Capture the cell that displays the provided text and extract its (X, Y) central coordinate. 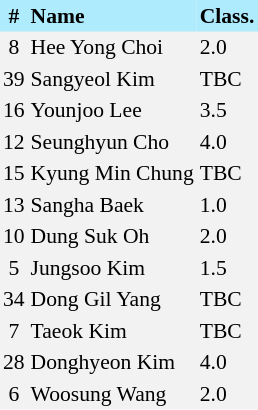
1.5 (228, 268)
7 (14, 331)
Woosung Wang (112, 394)
Seunghyun Cho (112, 142)
6 (14, 394)
Younjoo Lee (112, 110)
13 (14, 205)
10 (14, 236)
Sangha Baek (112, 205)
Dung Suk Oh (112, 236)
Hee Yong Choi (112, 48)
Donghyeon Kim (112, 362)
# (14, 16)
15 (14, 174)
Class. (228, 16)
34 (14, 300)
12 (14, 142)
16 (14, 110)
1.0 (228, 205)
28 (14, 362)
8 (14, 48)
39 (14, 79)
Name (112, 16)
3.5 (228, 110)
Kyung Min Chung (112, 174)
5 (14, 268)
Dong Gil Yang (112, 300)
Taeok Kim (112, 331)
Sangyeol Kim (112, 79)
Jungsoo Kim (112, 268)
